Identify which cell holds the provided text, then report its [x, y] central coordinate. 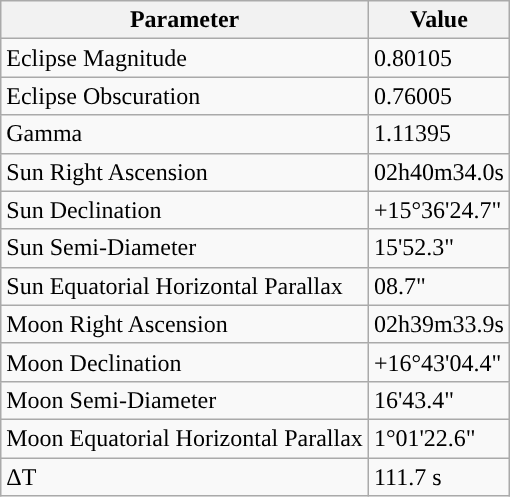
Value [438, 20]
Moon Right Ascension [185, 324]
Moon Declination [185, 362]
08.7" [438, 286]
16'43.4" [438, 400]
02h40m34.0s [438, 172]
Sun Equatorial Horizontal Parallax [185, 286]
Sun Semi-Diameter [185, 248]
Parameter [185, 20]
Eclipse Magnitude [185, 58]
Eclipse Obscuration [185, 96]
0.76005 [438, 96]
Moon Equatorial Horizontal Parallax [185, 438]
15'52.3" [438, 248]
ΔT [185, 477]
02h39m33.9s [438, 324]
0.80105 [438, 58]
111.7 s [438, 477]
1.11395 [438, 134]
+15°36'24.7" [438, 210]
+16°43'04.4" [438, 362]
Sun Right Ascension [185, 172]
Moon Semi-Diameter [185, 400]
1°01'22.6" [438, 438]
Sun Declination [185, 210]
Gamma [185, 134]
